Find where the given text appears and provide that cell's center as (x, y) coordinate. 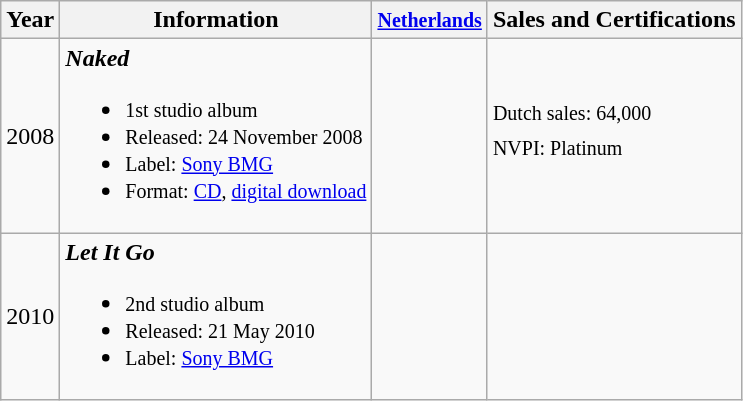
Sales and Certifications (614, 20)
Year (30, 20)
Information (216, 20)
Netherlands (430, 20)
2010 (30, 316)
Let It Go2nd studio albumReleased: 21 May 2010Label: Sony BMG (216, 316)
2008 (30, 136)
Naked1st studio albumReleased: 24 November 2008Label: Sony BMGFormat: CD, digital download (216, 136)
Dutch sales: 64,000NVPI: Platinum (614, 136)
